Determine the [x, y] coordinate at the center of the cell enclosing the given text.  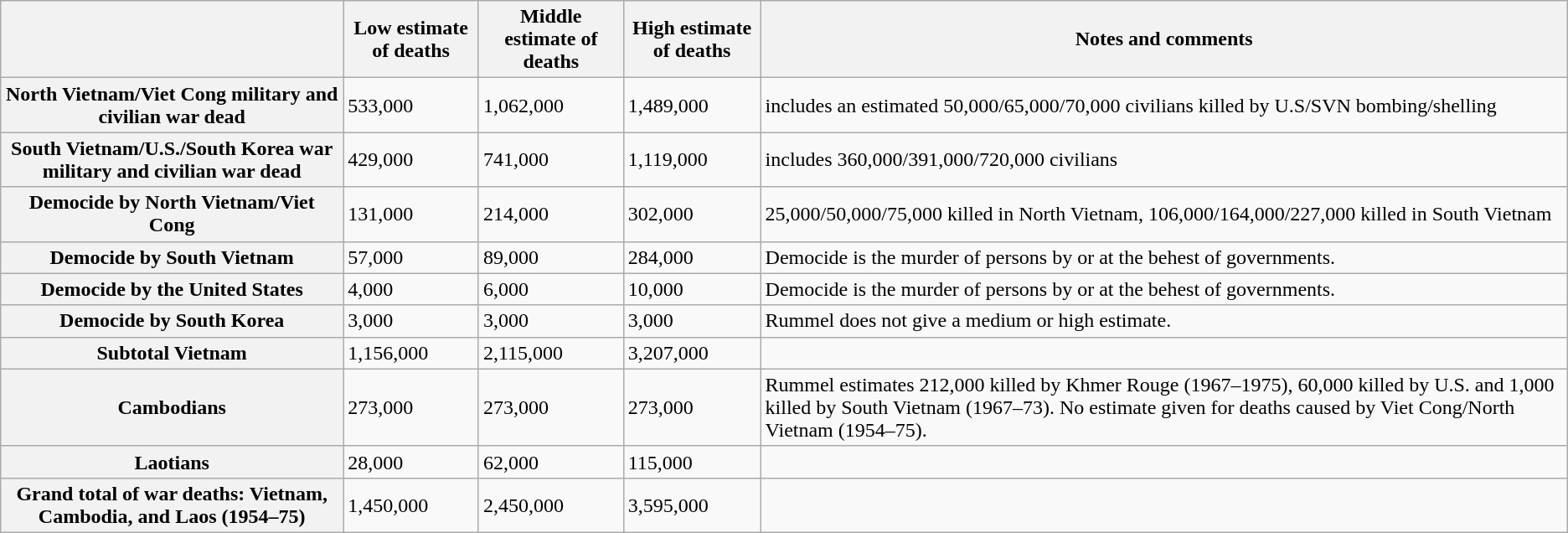
741,000 [551, 159]
Subtotal Vietnam [173, 353]
3,595,000 [692, 505]
1,489,000 [692, 106]
Democide by North Vietnam/Viet Cong [173, 215]
Democide by South Vietnam [173, 257]
Notes and comments [1164, 39]
28,000 [411, 462]
10,000 [692, 289]
South Vietnam/U.S./South Korea war military and civilian war dead [173, 159]
High estimate of deaths [692, 39]
429,000 [411, 159]
Low estimate of deaths [411, 39]
includes 360,000/391,000/720,000 civilians [1164, 159]
Cambodians [173, 407]
131,000 [411, 215]
89,000 [551, 257]
Laotians [173, 462]
Middle estimate of deaths [551, 39]
4,000 [411, 289]
Grand total of war deaths: Vietnam, Cambodia, and Laos (1954–75) [173, 505]
2,450,000 [551, 505]
284,000 [692, 257]
Rummel does not give a medium or high estimate. [1164, 321]
includes an estimated 50,000/65,000/70,000 civilians killed by U.S/SVN bombing/shelling [1164, 106]
North Vietnam/Viet Cong military and civilian war dead [173, 106]
1,062,000 [551, 106]
1,156,000 [411, 353]
Democide by South Korea [173, 321]
6,000 [551, 289]
1,450,000 [411, 505]
214,000 [551, 215]
302,000 [692, 215]
115,000 [692, 462]
57,000 [411, 257]
Democide by the United States [173, 289]
1,119,000 [692, 159]
3,207,000 [692, 353]
25,000/50,000/75,000 killed in North Vietnam, 106,000/164,000/227,000 killed in South Vietnam [1164, 215]
533,000 [411, 106]
2,115,000 [551, 353]
62,000 [551, 462]
